Return (X, Y) of the center of cell containing provided text 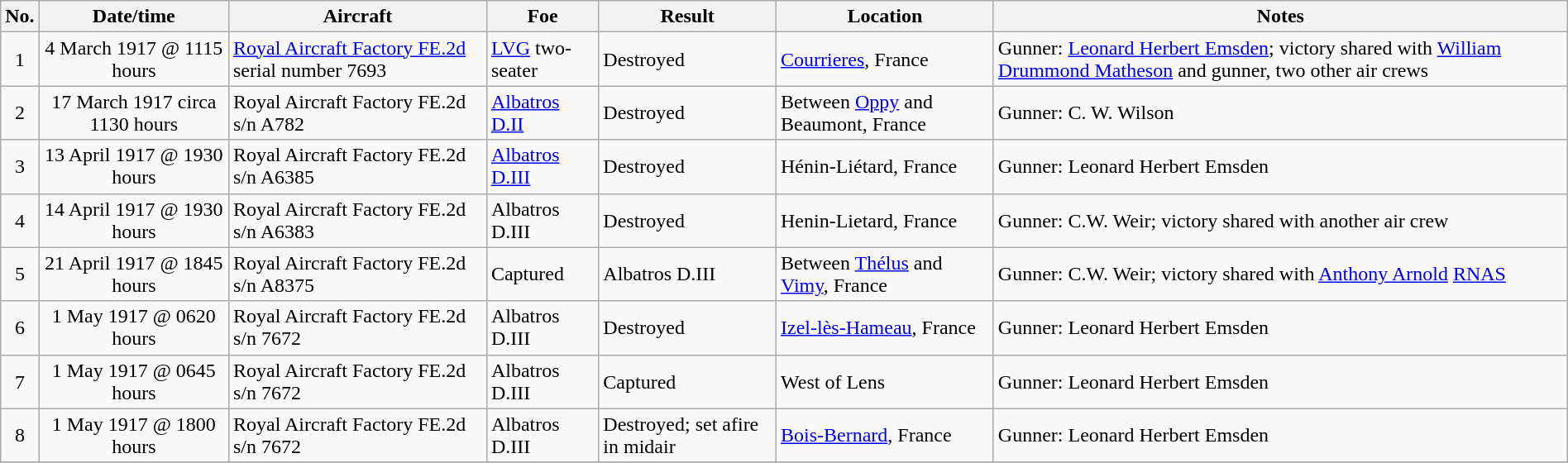
8 (20, 435)
Result (688, 17)
1 May 1917 @ 1800 hours (134, 435)
17 March 1917 circa 1130 hours (134, 112)
7 (20, 382)
Courrieres, France (885, 60)
6 (20, 327)
3 (20, 167)
No. (20, 17)
Albatros D.II (543, 112)
Destroyed; set afire in midair (688, 435)
1 May 1917 @ 0645 hours (134, 382)
Izel-lès-Hameau, France (885, 327)
4 (20, 220)
Date/time (134, 17)
Henin-Lietard, France (885, 220)
West of Lens (885, 382)
Between Oppy and Beaumont, France (885, 112)
21 April 1917 @ 1845 hours (134, 274)
Between Thélus and Vimy, France (885, 274)
13 April 1917 @ 1930 hours (134, 167)
5 (20, 274)
1 May 1917 @ 0620 hours (134, 327)
Gunner: C.W. Weir; victory shared with Anthony Arnold RNAS (1280, 274)
Bois-Bernard, France (885, 435)
Royal Aircraft Factory FE.2d s/n A8375 (357, 274)
Notes (1280, 17)
Royal Aircraft Factory FE.2d serial number 7693 (357, 60)
14 April 1917 @ 1930 hours (134, 220)
Aircraft (357, 17)
1 (20, 60)
4 March 1917 @ 1115 hours (134, 60)
Foe (543, 17)
Royal Aircraft Factory FE.2d s/n A6385 (357, 167)
LVG two-seater (543, 60)
Hénin-Liétard, France (885, 167)
Gunner: C. W. Wilson (1280, 112)
Royal Aircraft Factory FE.2d s/n A782 (357, 112)
Gunner: Leonard Herbert Emsden; victory shared with William Drummond Matheson and gunner, two other air crews (1280, 60)
Royal Aircraft Factory FE.2d s/n A6383 (357, 220)
Gunner: C.W. Weir; victory shared with another air crew (1280, 220)
Location (885, 17)
2 (20, 112)
